From the cell containing the given text, extract its center point as (x, y) coordinate. 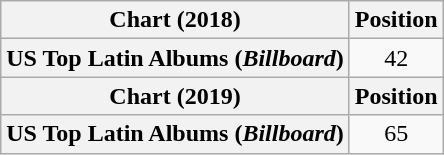
42 (396, 58)
Chart (2018) (176, 20)
Chart (2019) (176, 96)
65 (396, 134)
